Capture the cell that displays the provided text and extract its [X, Y] central coordinate. 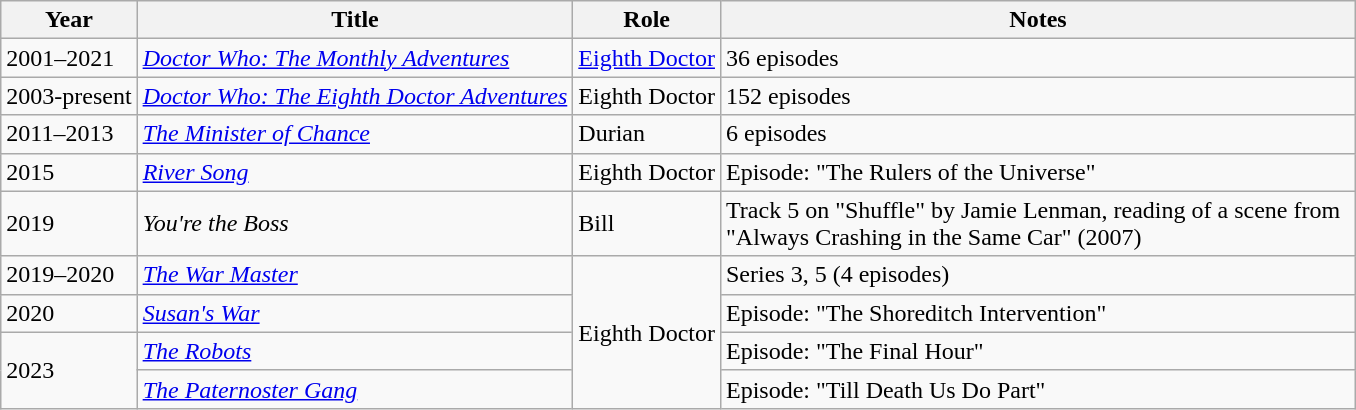
The War Master [355, 275]
2019–2020 [69, 275]
Year [69, 20]
Episode: "The Final Hour" [1038, 351]
Episode: "The Shoreditch Intervention" [1038, 313]
6 episodes [1038, 134]
Doctor Who: The Monthly Adventures [355, 58]
152 episodes [1038, 96]
River Song [355, 172]
You're the Boss [355, 224]
Susan's War [355, 313]
The Minister of Chance [355, 134]
Durian [647, 134]
Title [355, 20]
Doctor Who: The Eighth Doctor Adventures [355, 96]
Episode: "The Rulers of the Universe" [1038, 172]
The Robots [355, 351]
2001–2021 [69, 58]
Episode: "Till Death Us Do Part" [1038, 389]
Role [647, 20]
Series 3, 5 (4 episodes) [1038, 275]
2023 [69, 370]
36 episodes [1038, 58]
2011–2013 [69, 134]
The Paternoster Gang [355, 389]
2015 [69, 172]
Notes [1038, 20]
Track 5 on "Shuffle" by Jamie Lenman, reading of a scene from "Always Crashing in the Same Car" (2007) [1038, 224]
2020 [69, 313]
Bill [647, 224]
2003-present [69, 96]
2019 [69, 224]
